Pinpoint the cell where the given text exists, returning its [X, Y] midpoint coordinate. 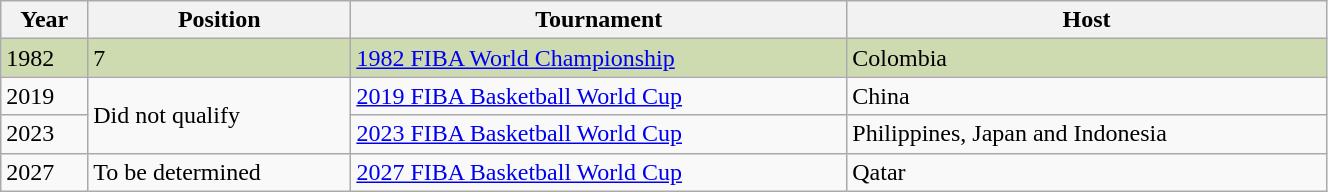
Colombia [1087, 58]
Host [1087, 20]
Year [44, 20]
China [1087, 96]
Philippines, Japan and Indonesia [1087, 134]
1982 [44, 58]
1982 FIBA World Championship [599, 58]
2023 [44, 134]
Qatar [1087, 172]
7 [220, 58]
2023 FIBA Basketball World Cup [599, 134]
Did not qualify [220, 115]
To be determined [220, 172]
2027 FIBA Basketball World Cup [599, 172]
2019 [44, 96]
2019 FIBA Basketball World Cup [599, 96]
Tournament [599, 20]
Position [220, 20]
2027 [44, 172]
